Determine the (X, Y) coordinate at the center of the cell enclosing the given text.  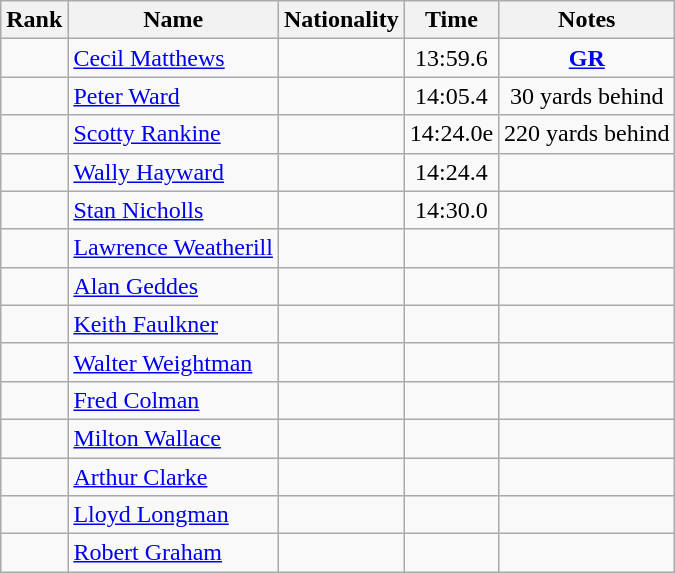
220 yards behind (587, 134)
14:24.4 (451, 172)
Wally Hayward (174, 172)
Arthur Clarke (174, 477)
30 yards behind (587, 96)
Name (174, 20)
Cecil Matthews (174, 58)
Notes (587, 20)
Keith Faulkner (174, 324)
Time (451, 20)
14:24.0e (451, 134)
Alan Geddes (174, 286)
Milton Wallace (174, 438)
13:59.6 (451, 58)
14:30.0 (451, 210)
Scotty Rankine (174, 134)
Nationality (341, 20)
14:05.4 (451, 96)
Stan Nicholls (174, 210)
Robert Graham (174, 553)
Lloyd Longman (174, 515)
GR (587, 58)
Peter Ward (174, 96)
Fred Colman (174, 400)
Walter Weightman (174, 362)
Rank (34, 20)
Lawrence Weatherill (174, 248)
